Search for the cell housing the specified text and yield its [x, y] center coordinate. 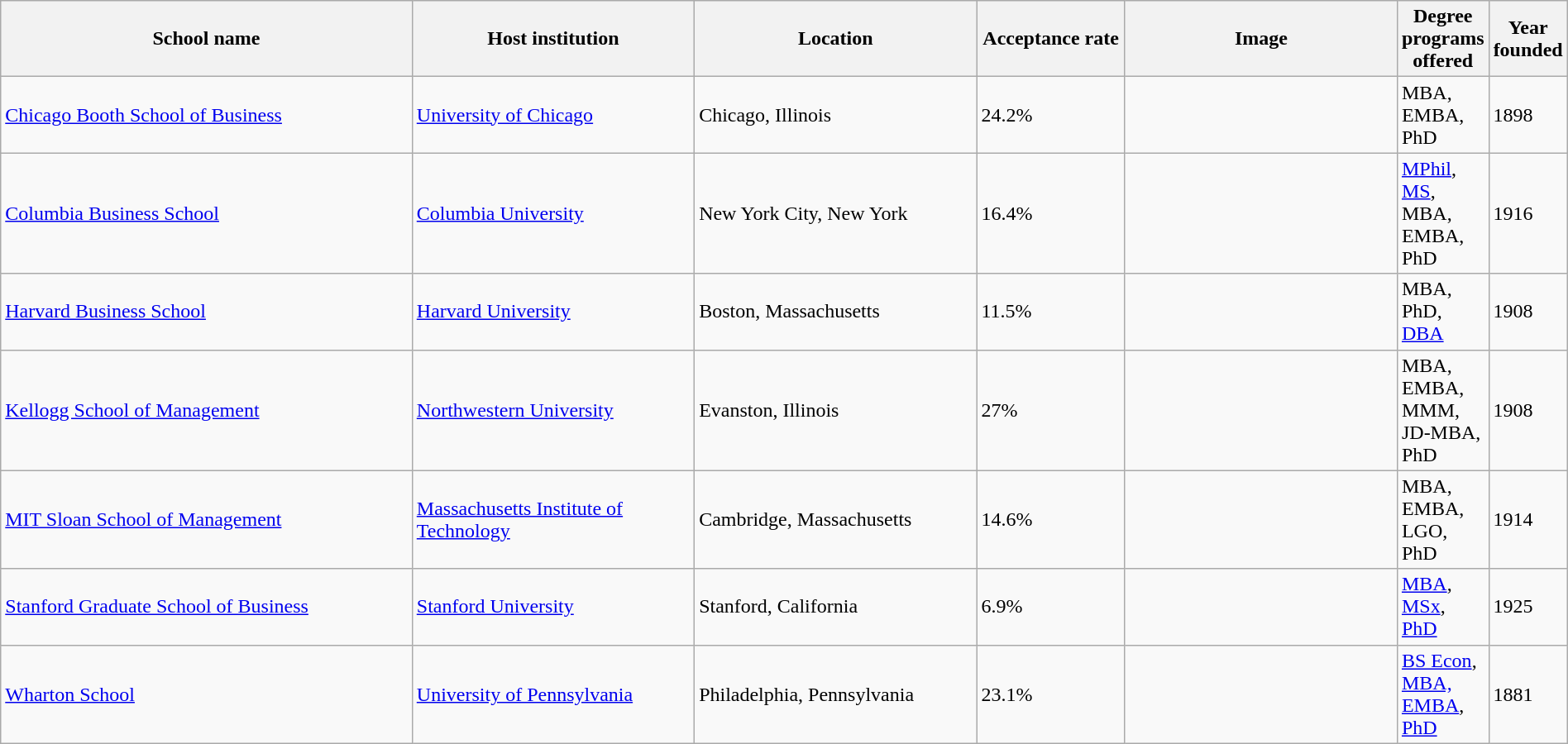
1916 [1528, 213]
Cambridge, Massachusetts [835, 519]
School name [207, 39]
University of Chicago [552, 115]
Columbia University [552, 213]
Harvard Business School [207, 312]
MBA, MSx, PhD [1442, 607]
Degree programs offered [1442, 39]
Evanston, Illinois [835, 410]
Chicago Booth School of Business [207, 115]
New York City, New York [835, 213]
Stanford, California [835, 607]
Massachusetts Institute of Technology [552, 519]
Northwestern University [552, 410]
1881 [1528, 694]
MBA, EMBA, PhD [1442, 115]
16.4% [1050, 213]
Chicago, Illinois [835, 115]
Host institution [552, 39]
1898 [1528, 115]
1914 [1528, 519]
11.5% [1050, 312]
Acceptance rate [1050, 39]
Philadelphia, Pennsylvania [835, 694]
MBA, PhD, DBA [1442, 312]
Harvard University [552, 312]
MBA, EMBA, LGO, PhD [1442, 519]
23.1% [1050, 694]
MIT Sloan School of Management [207, 519]
BS Econ, MBA, EMBA, PhD [1442, 694]
Columbia Business School [207, 213]
University of Pennsylvania [552, 694]
6.9% [1050, 607]
14.6% [1050, 519]
Boston, Massachusetts [835, 312]
1925 [1528, 607]
Wharton School [207, 694]
Image [1260, 39]
27% [1050, 410]
Year founded [1528, 39]
Location [835, 39]
24.2% [1050, 115]
MPhil, MS, MBA, EMBA, PhD [1442, 213]
Stanford University [552, 607]
MBA, EMBA, MMM, JD-MBA, PhD [1442, 410]
Stanford Graduate School of Business [207, 607]
Kellogg School of Management [207, 410]
